Return the [X, Y] coordinate for the center point of the cell that contains the specified text.  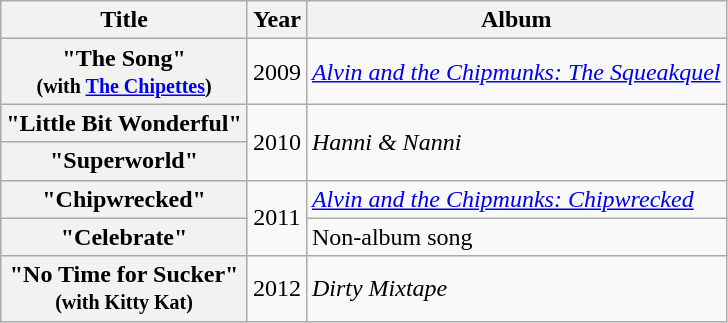
Dirty Mixtape [516, 288]
"The Song"(with The Chipettes) [124, 72]
Non-album song [516, 237]
Year [276, 20]
"Celebrate" [124, 237]
2009 [276, 72]
Title [124, 20]
2010 [276, 142]
"Superworld" [124, 161]
Alvin and the Chipmunks: The Squeakquel [516, 72]
Hanni & Nanni [516, 142]
"Little Bit Wonderful" [124, 123]
2012 [276, 288]
"No Time for Sucker" (with Kitty Kat) [124, 288]
Alvin and the Chipmunks: Chipwrecked [516, 199]
"Chipwrecked" [124, 199]
Album [516, 20]
2011 [276, 218]
